Return (x, y) of the center of cell containing provided text 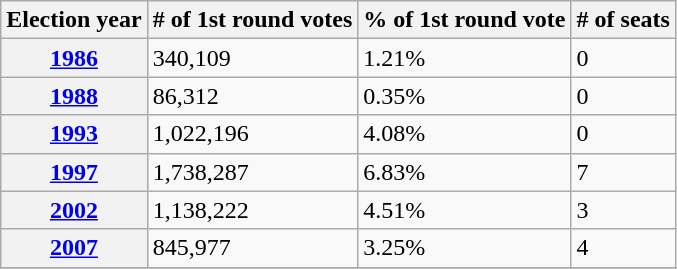
# of 1st round votes (252, 20)
% of 1st round vote (464, 20)
1993 (74, 134)
845,977 (252, 248)
1,738,287 (252, 172)
3 (623, 210)
1,138,222 (252, 210)
1986 (74, 58)
# of seats (623, 20)
2007 (74, 248)
86,312 (252, 96)
4.08% (464, 134)
4.51% (464, 210)
1997 (74, 172)
7 (623, 172)
1,022,196 (252, 134)
Election year (74, 20)
3.25% (464, 248)
1.21% (464, 58)
340,109 (252, 58)
0.35% (464, 96)
6.83% (464, 172)
1988 (74, 96)
4 (623, 248)
2002 (74, 210)
